Return [X, Y] of the center of cell containing provided text 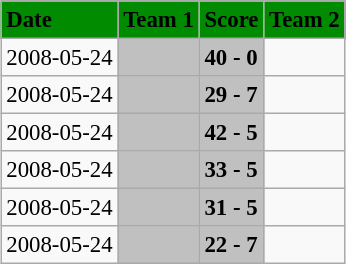
Team 1 [158, 20]
22 - 7 [232, 245]
33 - 5 [232, 170]
29 - 7 [232, 95]
Team 2 [304, 20]
40 - 0 [232, 57]
Date [60, 20]
42 - 5 [232, 133]
Score [232, 20]
31 - 5 [232, 208]
